Capture the cell that displays the provided text and extract its (X, Y) central coordinate. 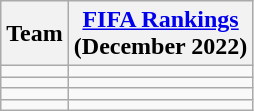
Team (35, 34)
FIFA Rankings(December 2022) (160, 34)
